Determine the (x, y) coordinate at the center of the cell enclosing the given text.  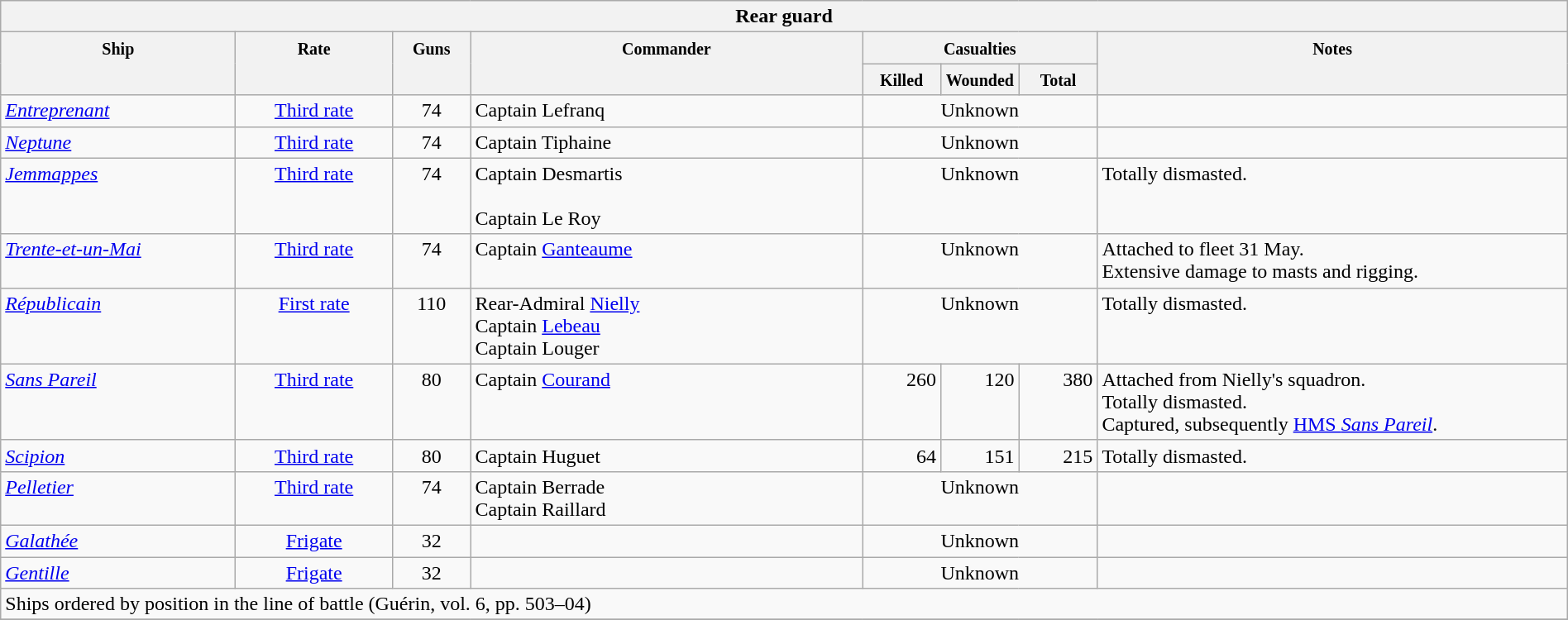
64 (901, 455)
Killed (901, 79)
Captain Tiphaine (667, 142)
Captain Lefranq (667, 111)
Commander (667, 64)
Attached to fleet 31 May.Extensive damage to masts and rigging. (1332, 261)
Ship (118, 64)
Rear-Admiral NiellyCaptain LebeauCaptain Louger (667, 326)
Captain Courand (667, 402)
Pelletier (118, 498)
Total (1059, 79)
Républicain (118, 326)
Jemmappes (118, 196)
Guns (432, 64)
Neptune (118, 142)
Galathée (118, 541)
151 (979, 455)
215 (1059, 455)
120 (979, 402)
260 (901, 402)
110 (432, 326)
Sans Pareil (118, 402)
Gentille (118, 573)
Trente-et-un-Mai (118, 261)
Scipion (118, 455)
First rate (314, 326)
Notes (1332, 64)
380 (1059, 402)
Entreprenant (118, 111)
Rear guard (784, 17)
Captain DesmartisCaptain Le Roy (667, 196)
Captain Huguet (667, 455)
Captain BerradeCaptain Raillard (667, 498)
Wounded (979, 79)
Casualties (980, 48)
Attached from Nielly's squadron.Totally dismasted.Captured, subsequently HMS Sans Pareil. (1332, 402)
Ships ordered by position in the line of battle (Guérin, vol. 6, pp. 503–04) (784, 604)
Rate (314, 64)
Captain Ganteaume (667, 261)
